Detect which cell encompasses the target text, then output its (x, y) center coordinate. 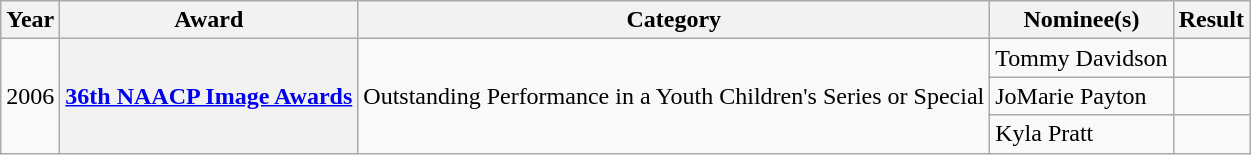
Tommy Davidson (1082, 58)
2006 (30, 96)
Nominee(s) (1082, 20)
Year (30, 20)
Award (209, 20)
Outstanding Performance in a Youth Children's Series or Special (674, 96)
Result (1211, 20)
Category (674, 20)
36th NAACP Image Awards (209, 96)
Kyla Pratt (1082, 134)
JoMarie Payton (1082, 96)
